For the text-containing cell, return its midpoint in (X, Y) coordinate format. 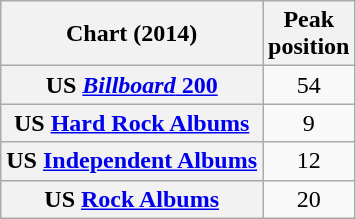
12 (309, 161)
US Billboard 200 (132, 85)
US Independent Albums (132, 161)
20 (309, 199)
US Hard Rock Albums (132, 123)
54 (309, 85)
Peakposition (309, 34)
US Rock Albums (132, 199)
Chart (2014) (132, 34)
9 (309, 123)
